Return [x, y] of the center of cell containing provided text 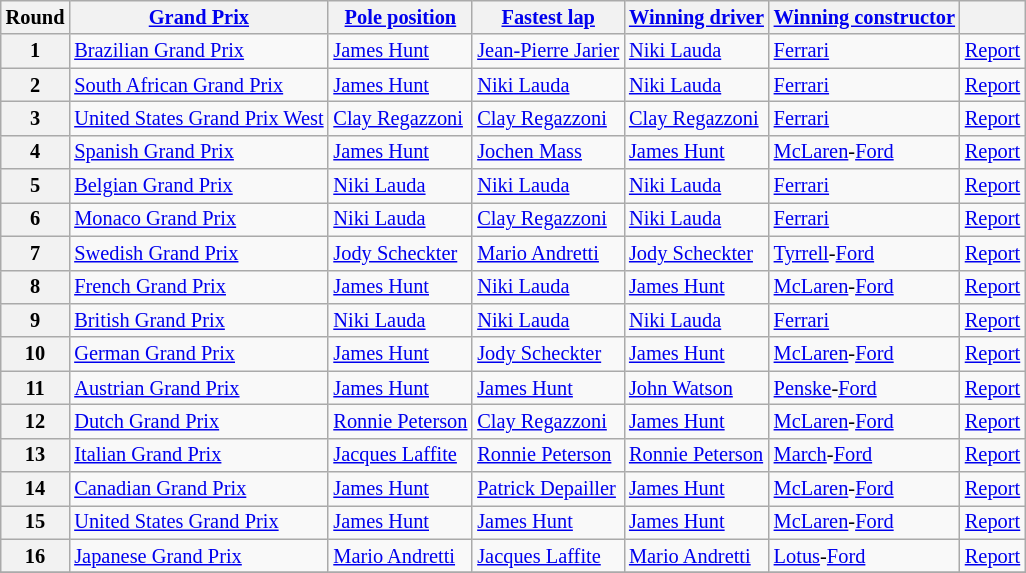
13 [36, 455]
3 [36, 118]
Italian Grand Prix [198, 455]
Penske-Ford [864, 388]
South African Grand Prix [198, 85]
March-Ford [864, 455]
7 [36, 253]
Japanese Grand Prix [198, 556]
Fastest lap [548, 17]
14 [36, 489]
United States Grand Prix [198, 522]
Lotus-Ford [864, 556]
15 [36, 522]
Spanish Grand Prix [198, 152]
Round [36, 17]
Dutch Grand Prix [198, 421]
Canadian Grand Prix [198, 489]
16 [36, 556]
Jean-Pierre Jarier [548, 51]
Pole position [400, 17]
John Watson [696, 388]
Brazilian Grand Prix [198, 51]
Austrian Grand Prix [198, 388]
12 [36, 421]
6 [36, 219]
1 [36, 51]
Tyrrell-Ford [864, 253]
British Grand Prix [198, 320]
9 [36, 320]
Winning constructor [864, 17]
8 [36, 287]
Swedish Grand Prix [198, 253]
Winning driver [696, 17]
United States Grand Prix West [198, 118]
Belgian Grand Prix [198, 186]
Patrick Depailler [548, 489]
Monaco Grand Prix [198, 219]
French Grand Prix [198, 287]
5 [36, 186]
German Grand Prix [198, 354]
Jochen Mass [548, 152]
10 [36, 354]
Grand Prix [198, 17]
2 [36, 85]
11 [36, 388]
4 [36, 152]
